Determine the (x, y) coordinate at the center of the cell enclosing the given text.  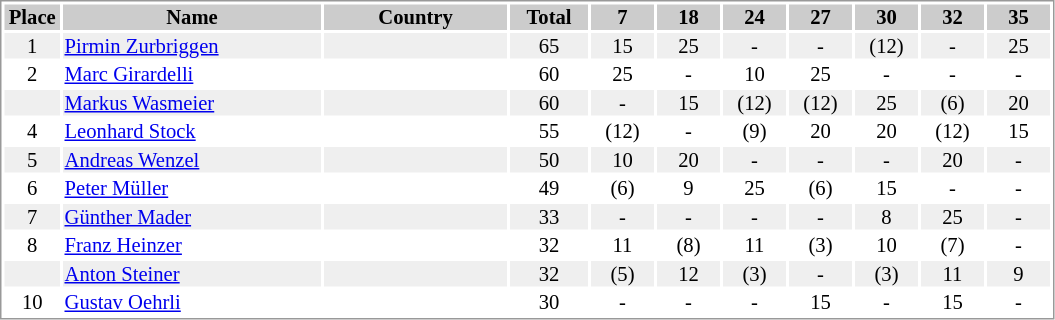
27 (820, 17)
(9) (754, 131)
55 (549, 131)
4 (32, 131)
49 (549, 189)
50 (549, 160)
(5) (622, 274)
Gustav Oehrli (192, 303)
18 (688, 17)
Andreas Wenzel (192, 160)
(8) (688, 245)
Name (192, 17)
Place (32, 17)
Markus Wasmeier (192, 103)
2 (32, 75)
65 (549, 46)
1 (32, 46)
Franz Heinzer (192, 245)
Total (549, 17)
24 (754, 17)
Country (416, 17)
5 (32, 160)
Günther Mader (192, 217)
6 (32, 189)
Pirmin Zurbriggen (192, 46)
Leonhard Stock (192, 131)
Marc Girardelli (192, 75)
33 (549, 217)
Peter Müller (192, 189)
12 (688, 274)
(7) (952, 245)
Anton Steiner (192, 274)
35 (1018, 17)
